Search for the cell housing the specified text and yield its (x, y) center coordinate. 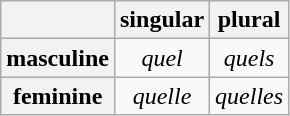
plural (250, 20)
quelles (250, 96)
feminine (58, 96)
singular (162, 20)
masculine (58, 58)
quels (250, 58)
quelle (162, 96)
quel (162, 58)
